Extract the (x, y) coordinate from the center of the cell holding the provided text.  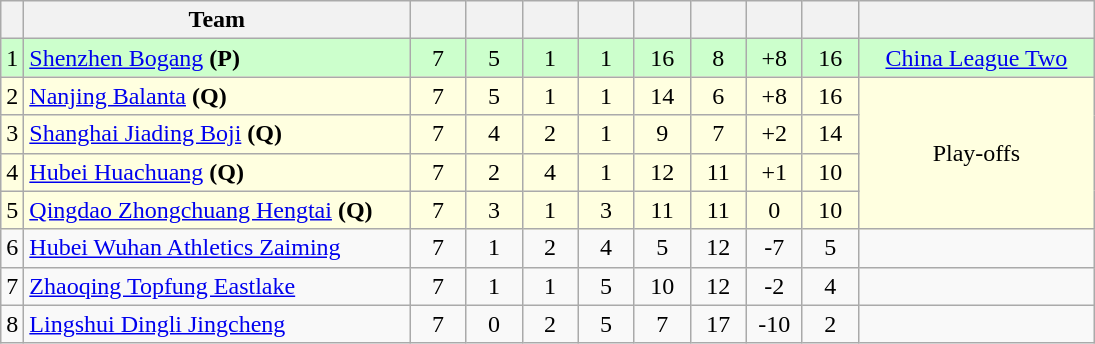
Nanjing Balanta (Q) (217, 96)
Zhaoqing Topfung Eastlake (217, 286)
9 (662, 134)
China League Two (976, 58)
Lingshui Dingli Jingcheng (217, 324)
Team (217, 20)
-2 (774, 286)
Shenzhen Bogang (P) (217, 58)
17 (718, 324)
+1 (774, 172)
Play-offs (976, 153)
Shanghai Jiading Boji (Q) (217, 134)
Hubei Huachuang (Q) (217, 172)
-7 (774, 248)
-10 (774, 324)
Qingdao Zhongchuang Hengtai (Q) (217, 210)
+2 (774, 134)
Hubei Wuhan Athletics Zaiming (217, 248)
